Detect which cell encompasses the target text, then output its [x, y] center coordinate. 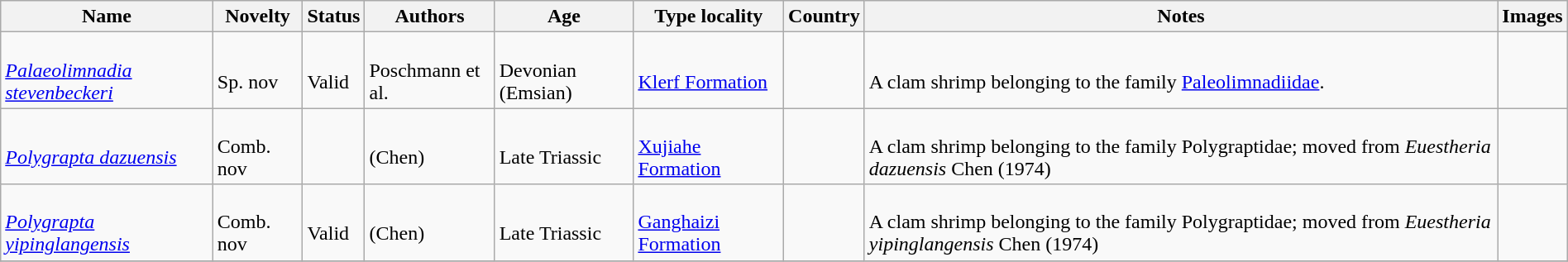
A clam shrimp belonging to the family Polygraptidae; moved from Euestheria yipinglangensis Chen (1974) [1181, 222]
A clam shrimp belonging to the family Paleolimnadiidae. [1181, 70]
Novelty [258, 17]
Sp. nov [258, 70]
Name [107, 17]
Ganghaizi Formation [709, 222]
Polygrapta dazuensis [107, 146]
Poschmann et al. [430, 70]
Country [825, 17]
Devonian (Emsian) [564, 70]
Palaeolimnadia stevenbeckeri [107, 70]
A clam shrimp belonging to the family Polygraptidae; moved from Euestheria dazuensis Chen (1974) [1181, 146]
Status [334, 17]
Notes [1181, 17]
Authors [430, 17]
Polygrapta yipinglangensis [107, 222]
Type locality [709, 17]
Xujiahe Formation [709, 146]
Age [564, 17]
Images [1532, 17]
Klerf Formation [709, 70]
